Extract the (X, Y) coordinate from the center of the cell holding the provided text.  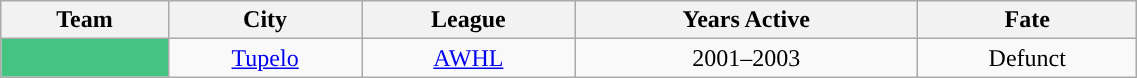
Defunct (1028, 58)
Team (84, 20)
AWHL (468, 58)
City (265, 20)
Years Active (746, 20)
2001–2003 (746, 58)
Tupelo (265, 58)
League (468, 20)
Fate (1028, 20)
